Locate the cell with the specified text and output its [X, Y] center coordinate. 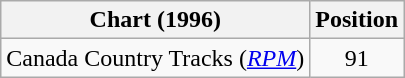
Canada Country Tracks (RPM) [156, 58]
Position [357, 20]
Chart (1996) [156, 20]
91 [357, 58]
